Extract the (x, y) coordinate from the center of the cell holding the provided text.  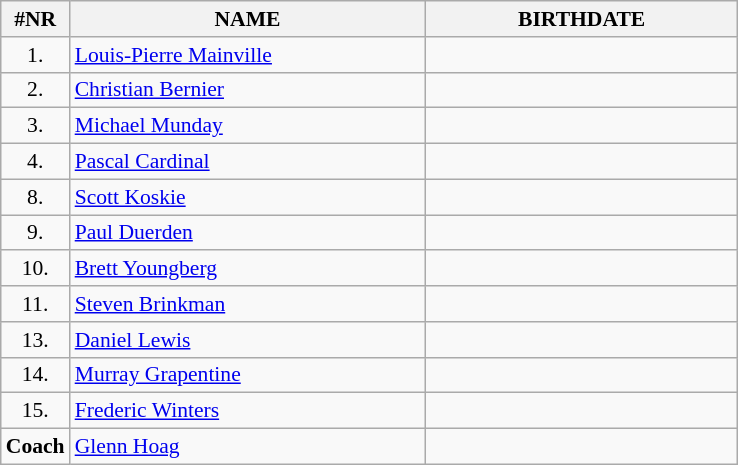
1. (36, 55)
Murray Grapentine (248, 375)
Christian Bernier (248, 90)
10. (36, 269)
Brett Youngberg (248, 269)
Paul Duerden (248, 233)
BIRTHDATE (582, 19)
Glenn Hoag (248, 447)
13. (36, 340)
Michael Munday (248, 126)
4. (36, 162)
3. (36, 126)
Coach (36, 447)
NAME (248, 19)
Pascal Cardinal (248, 162)
#NR (36, 19)
Steven Brinkman (248, 304)
15. (36, 411)
14. (36, 375)
9. (36, 233)
Scott Koskie (248, 197)
11. (36, 304)
Louis-Pierre Mainville (248, 55)
Frederic Winters (248, 411)
8. (36, 197)
Daniel Lewis (248, 340)
2. (36, 90)
